Search for the cell housing the specified text and yield its [x, y] center coordinate. 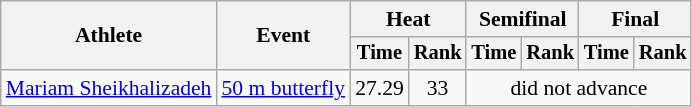
Heat [408, 19]
27.29 [380, 88]
50 m butterfly [283, 88]
did not advance [578, 88]
Semifinal [522, 19]
33 [438, 88]
Final [635, 19]
Athlete [109, 36]
Event [283, 36]
Mariam Sheikhalizadeh [109, 88]
